Return [x, y] of the center of cell containing provided text 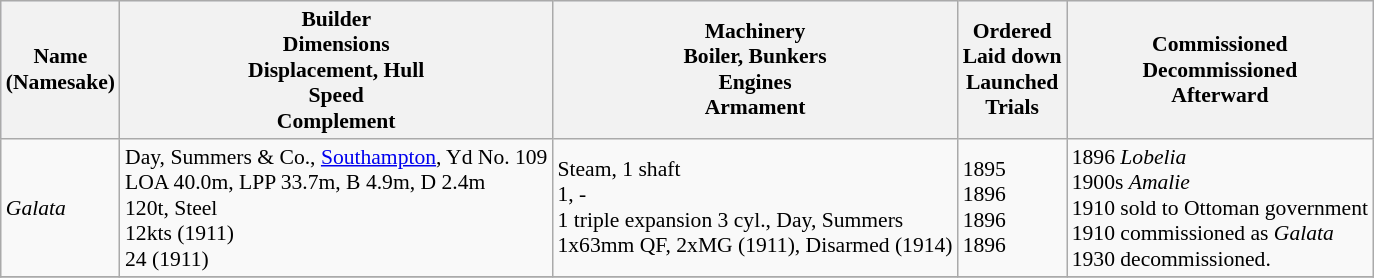
Galata [60, 208]
OrderedLaid downLaunchedTrials [1012, 70]
BuilderDimensionsDisplacement, HullSpeedComplement [336, 70]
Steam, 1 shaft1, -1 triple expansion 3 cyl., Day, Summers1x63mm QF, 2xMG (1911), Disarmed (1914) [754, 208]
Name(Namesake) [60, 70]
CommissionedDecommissionedAfterward [1220, 70]
Day, Summers & Co., Southampton, Yd No. 109LOA 40.0m, LPP 33.7m, B 4.9m, D 2.4m120t, Steel12kts (1911)24 (1911) [336, 208]
1896 Lobelia1900s Amalie1910 sold to Ottoman government1910 commissioned as Galata1930 decommissioned. [1220, 208]
1895189618961896 [1012, 208]
MachineryBoiler, BunkersEnginesArmament [754, 70]
